Scan for the cell matching the given text and deliver its [x, y] coordinate at center. 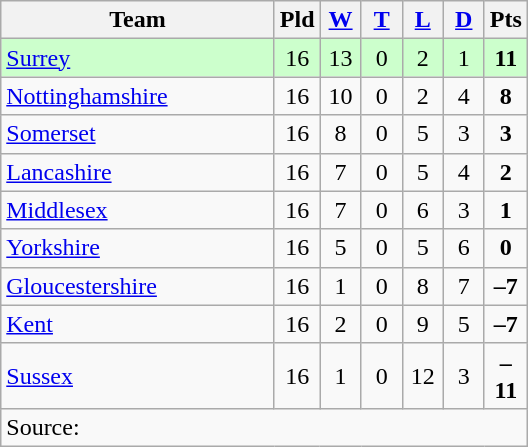
Surrey [138, 58]
Kent [138, 324]
Sussex [138, 376]
Pts [506, 20]
10 [340, 96]
T [382, 20]
Team [138, 20]
Source: [264, 427]
Gloucestershire [138, 286]
Somerset [138, 134]
9 [422, 324]
Lancashire [138, 172]
Nottinghamshire [138, 96]
D [464, 20]
L [422, 20]
Middlesex [138, 210]
–11 [506, 376]
Pld [297, 20]
W [340, 20]
11 [506, 58]
Yorkshire [138, 248]
12 [422, 376]
13 [340, 58]
